Find where the given text appears and provide that cell's center as [X, Y] coordinate. 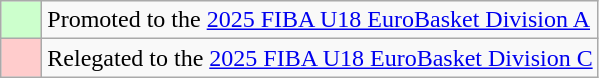
Promoted to the 2025 FIBA U18 EuroBasket Division A [320, 20]
Relegated to the 2025 FIBA U18 EuroBasket Division C [320, 58]
